Locate the cell with the specified text and output its [x, y] center coordinate. 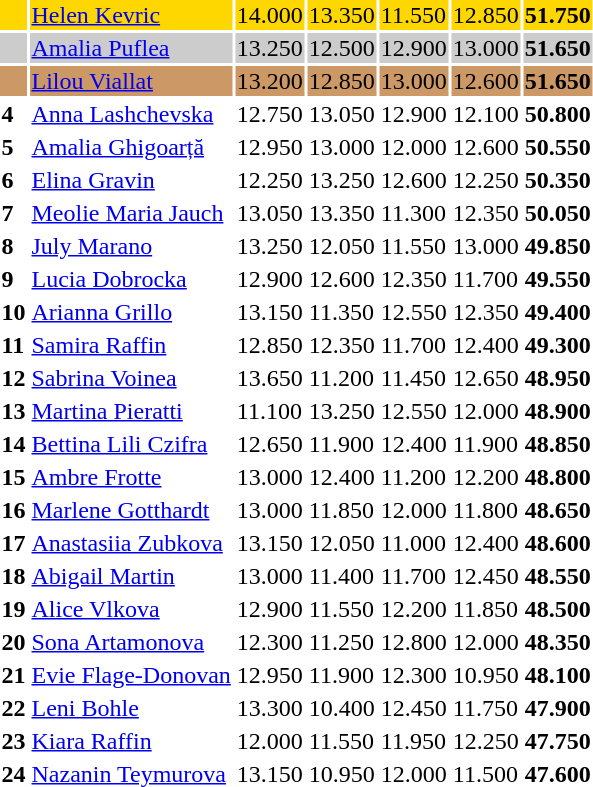
Sabrina Voinea [131, 378]
13.300 [270, 708]
19 [14, 609]
23 [14, 741]
Amalia Puflea [131, 48]
Meolie Maria Jauch [131, 213]
Ambre Frotte [131, 477]
10.950 [486, 675]
15 [14, 477]
9 [14, 279]
10.400 [342, 708]
11.350 [342, 312]
7 [14, 213]
12.500 [342, 48]
50.800 [558, 114]
48.650 [558, 510]
17 [14, 543]
14.000 [270, 15]
48.600 [558, 543]
July Marano [131, 246]
Martina Pieratti [131, 411]
Alice Vlkova [131, 609]
Sona Artamonova [131, 642]
12.100 [486, 114]
10 [14, 312]
48.900 [558, 411]
Elina Gravin [131, 180]
49.300 [558, 345]
Lucia Dobrocka [131, 279]
11 [14, 345]
20 [14, 642]
48.350 [558, 642]
11.400 [342, 576]
48.850 [558, 444]
11.000 [414, 543]
Anna Lashchevska [131, 114]
11.950 [414, 741]
11.100 [270, 411]
Arianna Grillo [131, 312]
22 [14, 708]
11.250 [342, 642]
47.750 [558, 741]
48.800 [558, 477]
48.550 [558, 576]
13 [14, 411]
51.750 [558, 15]
14 [14, 444]
50.550 [558, 147]
Samira Raffin [131, 345]
50.050 [558, 213]
11.450 [414, 378]
12.750 [270, 114]
12 [14, 378]
11.300 [414, 213]
Lilou Viallat [131, 81]
21 [14, 675]
49.550 [558, 279]
13.650 [270, 378]
48.500 [558, 609]
11.800 [486, 510]
Abigail Martin [131, 576]
Bettina Lili Czifra [131, 444]
Marlene Gotthardt [131, 510]
Helen Kevric [131, 15]
12.800 [414, 642]
16 [14, 510]
47.900 [558, 708]
5 [14, 147]
18 [14, 576]
49.400 [558, 312]
Anastasiia Zubkova [131, 543]
48.100 [558, 675]
Leni Bohle [131, 708]
Evie Flage-Donovan [131, 675]
Amalia Ghigoarță [131, 147]
11.750 [486, 708]
49.850 [558, 246]
8 [14, 246]
Kiara Raffin [131, 741]
4 [14, 114]
48.950 [558, 378]
13.200 [270, 81]
50.350 [558, 180]
6 [14, 180]
